Determine the [x, y] coordinate at the center of the cell enclosing the given text.  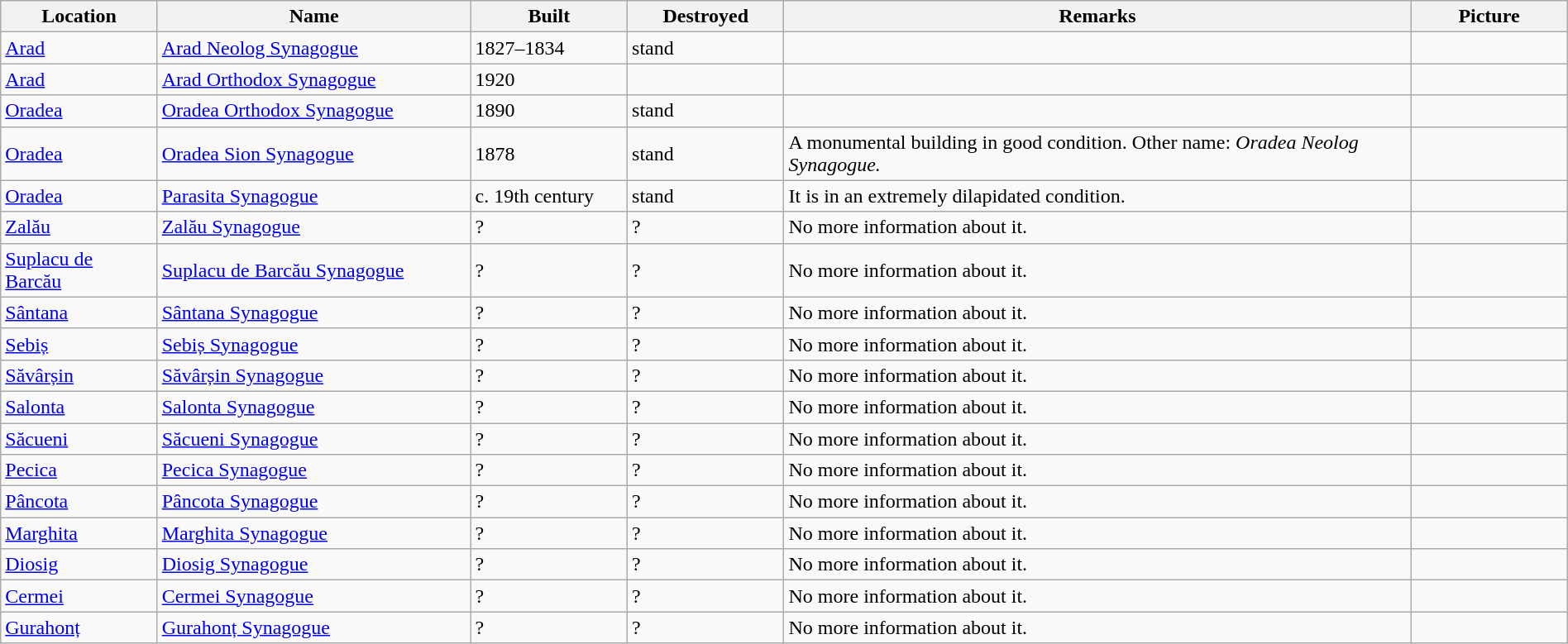
Sântana Synagogue [314, 312]
1920 [549, 79]
Pecica Synagogue [314, 470]
1878 [549, 154]
Picture [1489, 17]
Salonta [79, 407]
Sântana [79, 312]
Arad Orthodox Synagogue [314, 79]
Pâncota [79, 502]
1890 [549, 111]
Cermei Synagogue [314, 596]
Oradea Orthodox Synagogue [314, 111]
Name [314, 17]
Cermei [79, 596]
Săvârșin [79, 375]
Diosig Synagogue [314, 565]
Salonta Synagogue [314, 407]
Sebiș [79, 344]
Gurahonț Synagogue [314, 627]
Săcueni [79, 439]
Location [79, 17]
Destroyed [706, 17]
Săvârșin Synagogue [314, 375]
Marghita Synagogue [314, 533]
Suplacu de Barcău [79, 270]
Oradea Sion Synagogue [314, 154]
Pâncota Synagogue [314, 502]
Arad Neolog Synagogue [314, 48]
Zalău Synagogue [314, 227]
Pecica [79, 470]
A monumental building in good condition. Other name: Oradea Neolog Synagogue. [1097, 154]
Zalău [79, 227]
c. 19th century [549, 196]
Săcueni Synagogue [314, 439]
Gurahonț [79, 627]
Diosig [79, 565]
Parasita Synagogue [314, 196]
Suplacu de Barcău Synagogue [314, 270]
Remarks [1097, 17]
Built [549, 17]
1827–1834 [549, 48]
Marghita [79, 533]
It is in an extremely dilapidated condition. [1097, 196]
Sebiș Synagogue [314, 344]
